Identify which cell holds the provided text, then report its [X, Y] central coordinate. 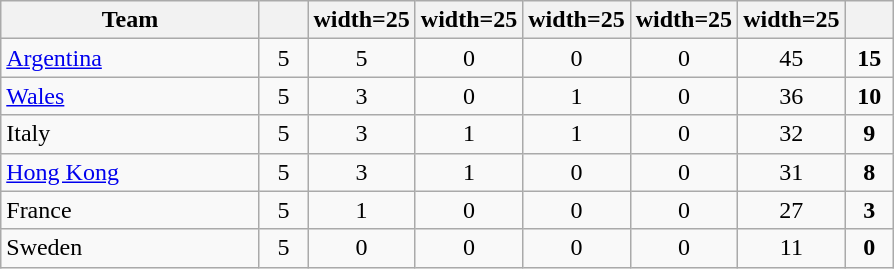
Italy [130, 134]
45 [792, 58]
15 [870, 58]
Argentina [130, 58]
27 [792, 210]
Sweden [130, 248]
Hong Kong [130, 172]
31 [792, 172]
Wales [130, 96]
32 [792, 134]
36 [792, 96]
France [130, 210]
10 [870, 96]
8 [870, 172]
9 [870, 134]
11 [792, 248]
Team [130, 20]
